From the cell containing the given text, extract its center point as (X, Y) coordinate. 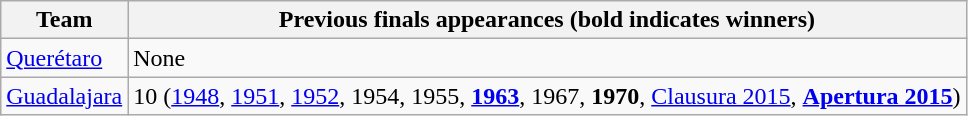
Team (64, 20)
Previous finals appearances (bold indicates winners) (547, 20)
None (547, 58)
10 (1948, 1951, 1952, 1954, 1955, 1963, 1967, 1970, Clausura 2015, Apertura 2015) (547, 96)
Guadalajara (64, 96)
Querétaro (64, 58)
